Locate the cell with the specified text and output its [X, Y] center coordinate. 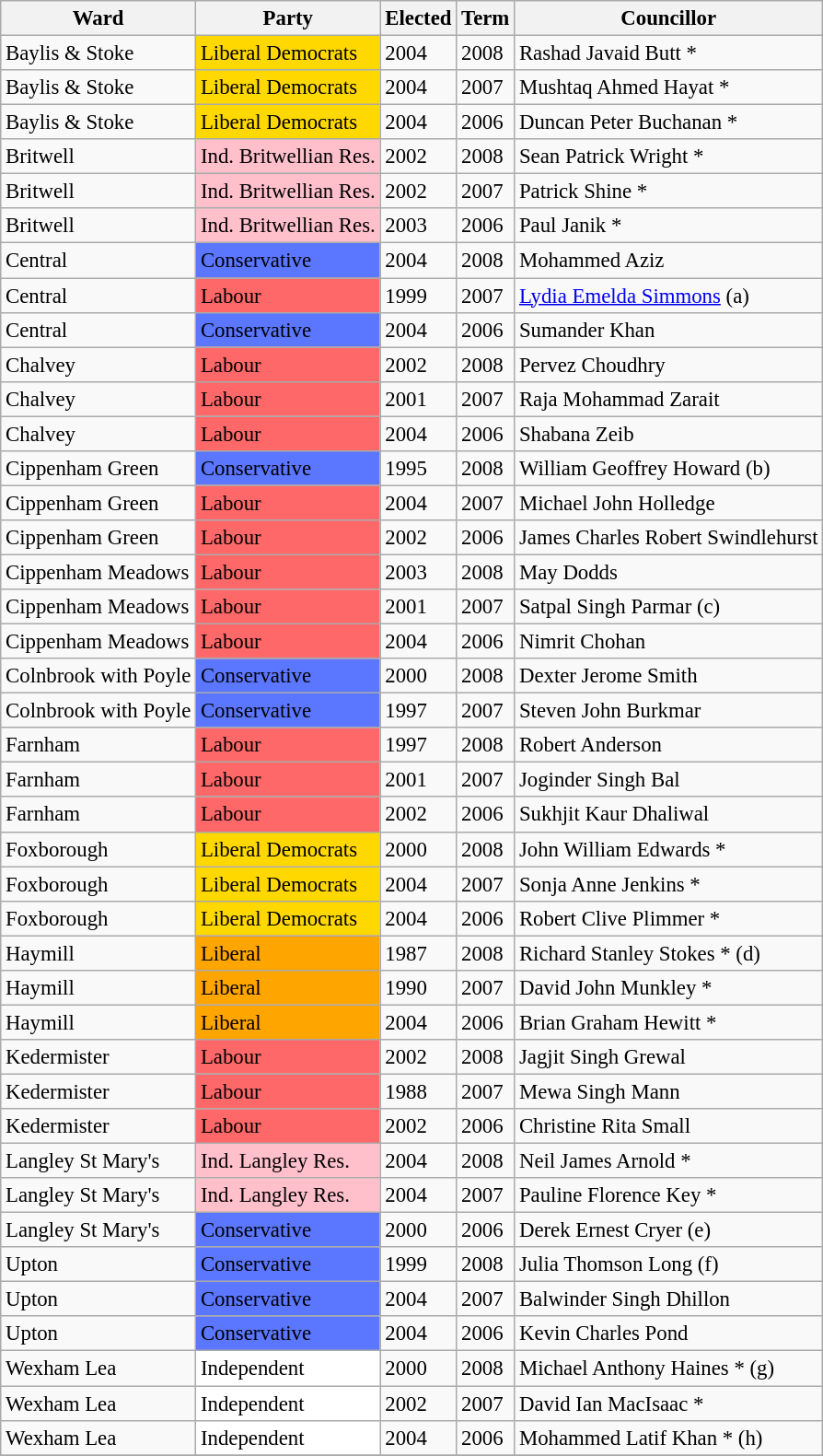
Mohammed Latif Khan * (h) [668, 1438]
Michael Anthony Haines * (g) [668, 1369]
Rashad Javaid Butt * [668, 53]
Sumander Khan [668, 330]
Sonja Anne Jenkins * [668, 884]
William Geoffrey Howard (b) [668, 469]
Nimrit Chohan [668, 642]
Mewa Singh Mann [668, 1091]
Pervez Choudhry [668, 365]
Duncan Peter Buchanan * [668, 122]
Dexter Jerome Smith [668, 676]
May Dodds [668, 572]
Steven John Burkmar [668, 711]
Balwinder Singh Dhillon [668, 1299]
John William Edwards * [668, 849]
James Charles Robert Swindlehurst [668, 538]
Term [486, 18]
Pauline Florence Key * [668, 1195]
1990 [418, 988]
Kevin Charles Pond [668, 1334]
Richard Stanley Stokes * (d) [668, 953]
Derek Ernest Cryer (e) [668, 1230]
Party [288, 18]
1987 [418, 953]
Jagjit Singh Grewal [668, 1057]
Satpal Singh Parmar (c) [668, 607]
Robert Clive Plimmer * [668, 918]
Sukhjit Kaur Dhaliwal [668, 815]
Raja Mohammad Zarait [668, 399]
Lydia Emelda Simmons (a) [668, 296]
David Ian MacIsaac * [668, 1404]
1995 [418, 469]
Robert Anderson [668, 745]
Elected [418, 18]
Ward [99, 18]
Neil James Arnold * [668, 1161]
1988 [418, 1091]
Joginder Singh Bal [668, 780]
Shabana Zeib [668, 434]
Michael John Holledge [668, 503]
Mushtaq Ahmed Hayat * [668, 87]
Julia Thomson Long (f) [668, 1264]
Councillor [668, 18]
Christine Rita Small [668, 1126]
Mohammed Aziz [668, 261]
David John Munkley * [668, 988]
Sean Patrick Wright * [668, 157]
Brian Graham Hewitt * [668, 1022]
Paul Janik * [668, 226]
Patrick Shine * [668, 192]
